Locate the cell with the specified text and output its (x, y) center coordinate. 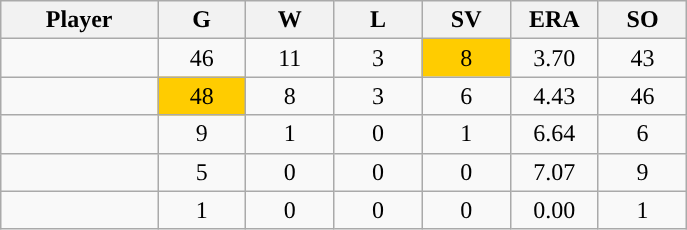
Player (80, 20)
5 (202, 172)
48 (202, 96)
L (378, 20)
4.43 (554, 96)
11 (290, 58)
SV (466, 20)
W (290, 20)
6.64 (554, 134)
7.07 (554, 172)
SO (642, 20)
3.70 (554, 58)
ERA (554, 20)
0.00 (554, 210)
43 (642, 58)
G (202, 20)
